Scan for the cell matching the given text and deliver its [x, y] coordinate at center. 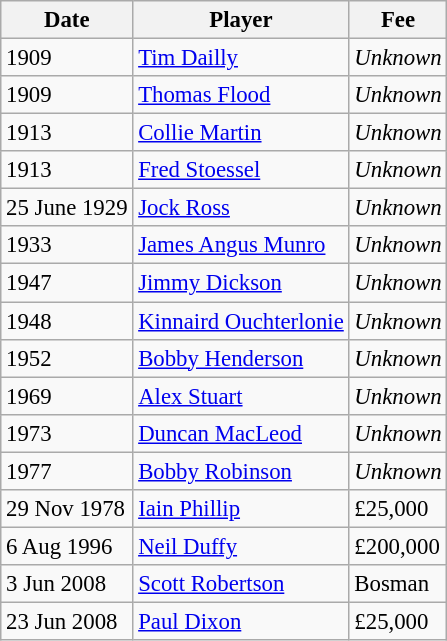
1952 [67, 358]
1977 [67, 471]
Kinnaird Ouchterlonie [241, 321]
Alex Stuart [241, 396]
25 June 1929 [67, 208]
Player [241, 20]
Tim Dailly [241, 58]
Bobby Henderson [241, 358]
6 Aug 1996 [67, 546]
Fee [398, 20]
Scott Robertson [241, 584]
James Angus Munro [241, 245]
Paul Dixon [241, 621]
1948 [67, 321]
1947 [67, 283]
Collie Martin [241, 133]
1969 [67, 396]
Neil Duffy [241, 546]
Date [67, 20]
Jimmy Dickson [241, 283]
3 Jun 2008 [67, 584]
Thomas Flood [241, 95]
Bosman [398, 584]
23 Jun 2008 [67, 621]
Fred Stoessel [241, 170]
Iain Phillip [241, 509]
1933 [67, 245]
1973 [67, 433]
Jock Ross [241, 208]
29 Nov 1978 [67, 509]
Duncan MacLeod [241, 433]
Bobby Robinson [241, 471]
£200,000 [398, 546]
